Provide the (X, Y) coordinate of the cell's center where the given text is located.  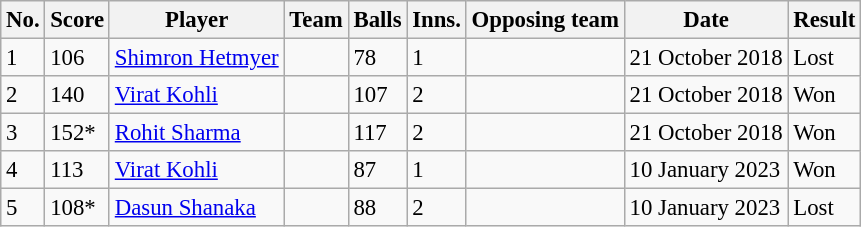
117 (378, 133)
4 (23, 170)
5 (23, 208)
Result (824, 20)
106 (78, 58)
78 (378, 58)
87 (378, 170)
108* (78, 208)
140 (78, 95)
Rohit Sharma (196, 133)
Inns. (436, 20)
152* (78, 133)
3 (23, 133)
Shimron Hetmyer (196, 58)
No. (23, 20)
Date (706, 20)
Balls (378, 20)
107 (378, 95)
Dasun Shanaka (196, 208)
113 (78, 170)
Team (316, 20)
88 (378, 208)
Player (196, 20)
Opposing team (545, 20)
Score (78, 20)
